Output the [X, Y] coordinate of the center of the cell containing the given text.  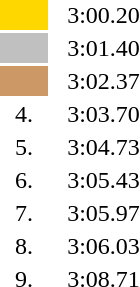
7. [24, 213]
8. [24, 246]
4. [24, 114]
6. [24, 180]
5. [24, 147]
